Find where the given text appears and provide that cell's center as (x, y) coordinate. 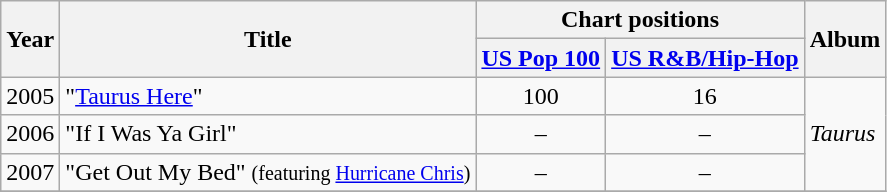
2006 (30, 134)
Title (268, 39)
US R&B/Hip-Hop (705, 58)
Album (845, 39)
"Get Out My Bed" (featuring Hurricane Chris) (268, 172)
US Pop 100 (541, 58)
16 (705, 96)
Chart positions (640, 20)
Taurus (845, 134)
"Taurus Here" (268, 96)
2005 (30, 96)
"If I Was Ya Girl" (268, 134)
100 (541, 96)
Year (30, 39)
2007 (30, 172)
